Pinpoint the cell where the given text exists, returning its [X, Y] midpoint coordinate. 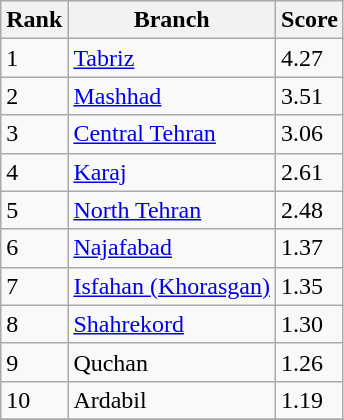
8 [34, 324]
Branch [172, 20]
5 [34, 210]
Mashhad [172, 96]
Tabriz [172, 58]
1 [34, 58]
3 [34, 134]
Quchan [172, 362]
Rank [34, 20]
4.27 [310, 58]
10 [34, 400]
Karaj [172, 172]
1.26 [310, 362]
1.37 [310, 248]
3.06 [310, 134]
1.35 [310, 286]
3.51 [310, 96]
9 [34, 362]
Shahrekord [172, 324]
Score [310, 20]
7 [34, 286]
Central Tehran [172, 134]
2.61 [310, 172]
Najafabad [172, 248]
2 [34, 96]
4 [34, 172]
2.48 [310, 210]
1.19 [310, 400]
1.30 [310, 324]
Ardabil [172, 400]
Isfahan (Khorasgan) [172, 286]
North Tehran [172, 210]
6 [34, 248]
